Capture the cell that displays the provided text and extract its (X, Y) central coordinate. 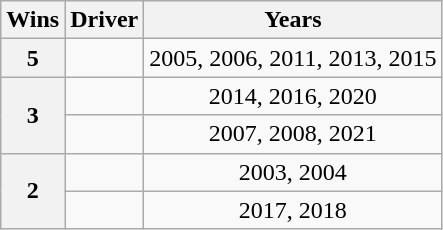
3 (33, 115)
2007, 2008, 2021 (293, 134)
2005, 2006, 2011, 2013, 2015 (293, 58)
2 (33, 191)
2017, 2018 (293, 210)
2003, 2004 (293, 172)
2014, 2016, 2020 (293, 96)
Driver (104, 20)
Wins (33, 20)
5 (33, 58)
Years (293, 20)
